Search for the cell housing the specified text and yield its [X, Y] center coordinate. 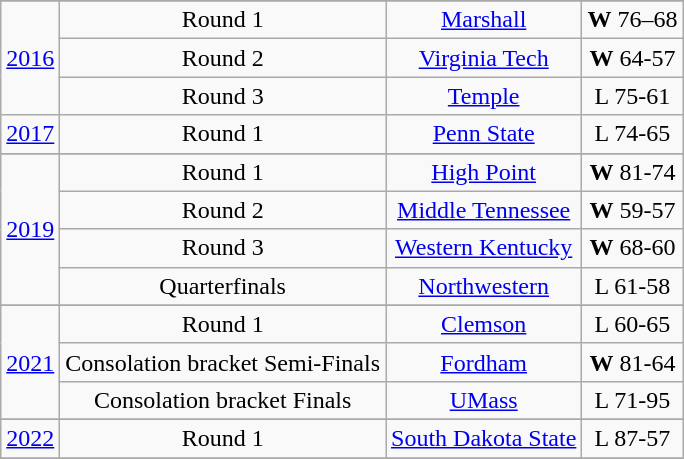
2019 [30, 229]
W 68-60 [632, 248]
Consolation bracket Semi-Finals [223, 362]
2021 [30, 362]
South Dakota State [484, 438]
L 87-57 [632, 438]
Penn State [484, 134]
Marshall [484, 20]
Fordham [484, 362]
Clemson [484, 324]
High Point [484, 172]
L 60-65 [632, 324]
Western Kentucky [484, 248]
2022 [30, 438]
Consolation bracket Finals [223, 400]
L 74-65 [632, 134]
Temple [484, 96]
UMass [484, 400]
L 61-58 [632, 286]
Virginia Tech [484, 58]
Quarterfinals [223, 286]
W 59-57 [632, 210]
2016 [30, 58]
Northwestern [484, 286]
W 81-74 [632, 172]
L 75-61 [632, 96]
L 71-95 [632, 400]
W 64-57 [632, 58]
2017 [30, 134]
W 81-64 [632, 362]
W 76–68 [632, 20]
Middle Tennessee [484, 210]
